Locate the cell with the specified text and output its (x, y) center coordinate. 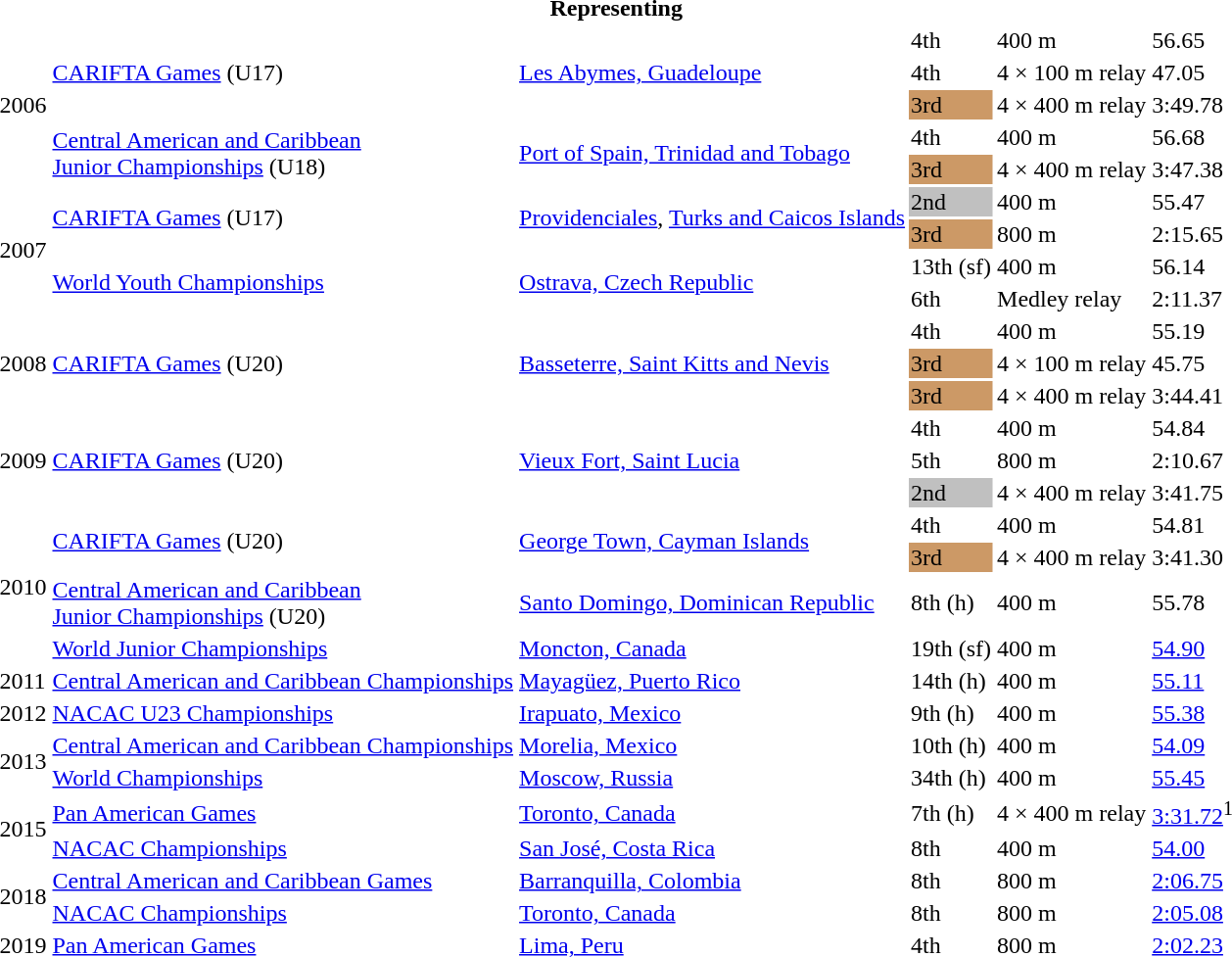
Santo Domingo, Dominican Republic (713, 603)
Central American and Caribbean Games (283, 881)
7th (h) (952, 813)
Central American and CaribbeanJunior Championships (U18) (283, 153)
Central American and CaribbeanJunior Championships (U20) (283, 603)
Moncton, Canada (713, 648)
Moscow, Russia (713, 778)
World Junior Championships (283, 648)
Irapuato, Mexico (713, 713)
World Championships (283, 778)
9th (h) (952, 713)
Mayagüez, Puerto Rico (713, 681)
Vieux Fort, Saint Lucia (713, 460)
Pan American Games (283, 813)
6th (952, 299)
5th (952, 460)
NACAC U23 Championships (283, 713)
14th (h) (952, 681)
World Youth Championships (283, 282)
Morelia, Mexico (713, 745)
Medley relay (1071, 299)
Providenciales, Turks and Caicos Islands (713, 217)
Port of Spain, Trinidad and Tobago (713, 153)
Ostrava, Czech Republic (713, 282)
Barranquilla, Colombia (713, 881)
34th (h) (952, 778)
13th (sf) (952, 266)
Basseterre, Saint Kitts and Nevis (713, 363)
Les Abymes, Guadeloupe (713, 72)
10th (h) (952, 745)
George Town, Cayman Islands (713, 541)
8th (h) (952, 603)
19th (sf) (952, 648)
San José, Costa Rica (713, 848)
